Capture the cell that displays the provided text and extract its (X, Y) central coordinate. 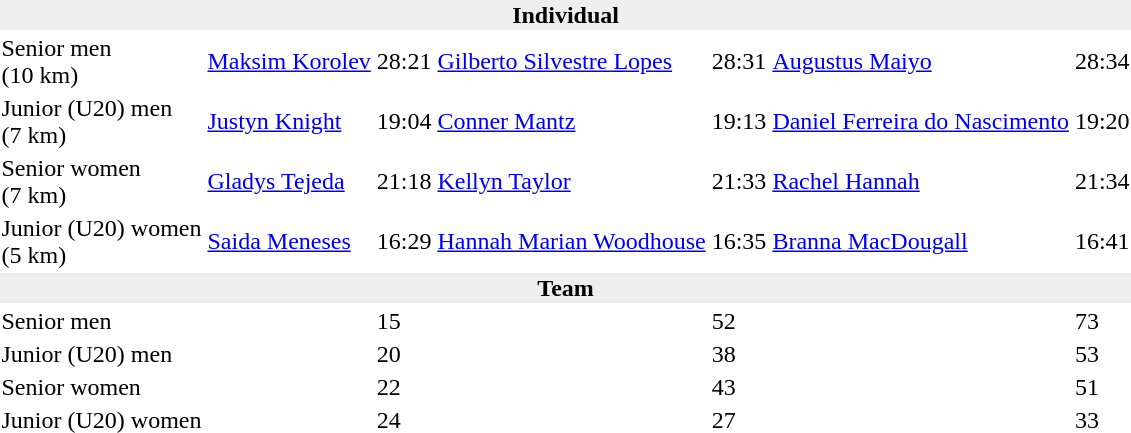
Conner Mantz (572, 122)
38 (739, 354)
Senior women (102, 387)
16:41 (1102, 242)
Senior women(7 km) (102, 182)
16:29 (404, 242)
53 (1102, 354)
21:18 (404, 182)
Junior (U20) men (102, 354)
28:21 (404, 62)
22 (404, 387)
Kellyn Taylor (572, 182)
20 (404, 354)
51 (1102, 387)
43 (739, 387)
19:13 (739, 122)
Gilberto Silvestre Lopes (572, 62)
Junior (U20) women(5 km) (102, 242)
21:33 (739, 182)
Individual (566, 15)
Senior men(10 km) (102, 62)
Justyn Knight (289, 122)
Daniel Ferreira do Nascimento (921, 122)
Hannah Marian Woodhouse (572, 242)
15 (404, 321)
73 (1102, 321)
28:34 (1102, 62)
28:31 (739, 62)
Augustus Maiyo (921, 62)
Branna MacDougall (921, 242)
16:35 (739, 242)
19:20 (1102, 122)
Junior (U20) men(7 km) (102, 122)
Saida Meneses (289, 242)
Team (566, 288)
Maksim Korolev (289, 62)
Senior men (102, 321)
21:34 (1102, 182)
Rachel Hannah (921, 182)
52 (739, 321)
19:04 (404, 122)
Gladys Tejeda (289, 182)
